For the text-containing cell, return its midpoint in (x, y) coordinate format. 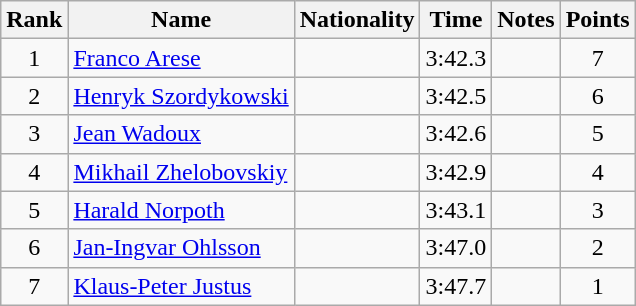
Points (598, 20)
3:42.5 (456, 96)
Harald Norpoth (181, 210)
Jan-Ingvar Ohlsson (181, 248)
Henryk Szordykowski (181, 96)
Klaus-Peter Justus (181, 286)
Notes (526, 20)
3:43.1 (456, 210)
3:42.6 (456, 134)
Mikhail Zhelobovskiy (181, 172)
3:47.7 (456, 286)
Name (181, 20)
Time (456, 20)
Nationality (357, 20)
Franco Arese (181, 58)
3:42.3 (456, 58)
Rank (34, 20)
3:42.9 (456, 172)
Jean Wadoux (181, 134)
3:47.0 (456, 248)
